Capture the cell that displays the provided text and extract its (X, Y) central coordinate. 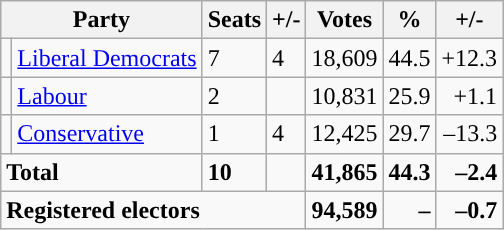
% (410, 20)
Labour (107, 96)
2 (234, 96)
10,831 (344, 96)
Conservative (107, 134)
12,425 (344, 134)
29.7 (410, 134)
44.5 (410, 58)
Votes (344, 20)
– (410, 210)
18,609 (344, 58)
–2.4 (470, 172)
+12.3 (470, 58)
10 (234, 172)
+1.1 (470, 96)
Party (102, 20)
–0.7 (470, 210)
94,589 (344, 210)
Liberal Democrats (107, 58)
Total (102, 172)
–13.3 (470, 134)
Seats (234, 20)
7 (234, 58)
44.3 (410, 172)
1 (234, 134)
41,865 (344, 172)
Registered electors (154, 210)
25.9 (410, 96)
